Capture the cell that displays the provided text and extract its [X, Y] central coordinate. 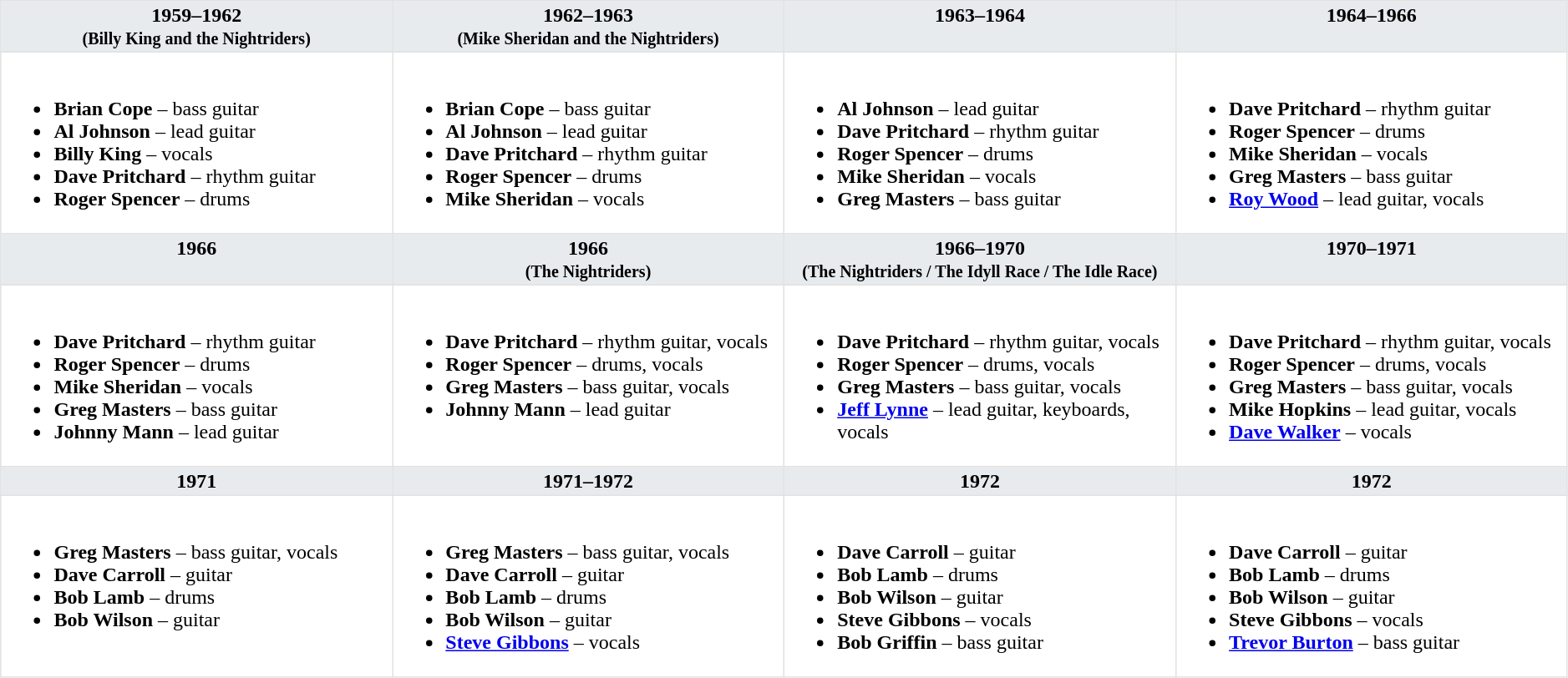
1966 [197, 260]
Greg Masters – bass guitar, vocalsDave Carroll – guitarBob Lamb – drumsBob Wilson – guitarSteve Gibbons – vocals [588, 586]
1964–1966 [1372, 27]
Brian Cope – bass guitarAl Johnson – lead guitarDave Pritchard – rhythm guitarRoger Spencer – drumsMike Sheridan – vocals [588, 143]
1966–1970(The Nightriders / The Idyll Race / The Idle Race) [979, 260]
1963–1964 [979, 27]
Dave Pritchard – rhythm guitarRoger Spencer – drumsMike Sheridan – vocalsGreg Masters – bass guitarRoy Wood – lead guitar, vocals [1372, 143]
Dave Carroll – guitarBob Lamb – drumsBob Wilson – guitarSteve Gibbons – vocalsBob Griffin – bass guitar [979, 586]
Dave Pritchard – rhythm guitar, vocalsRoger Spencer – drums, vocalsGreg Masters – bass guitar, vocalsJeff Lynne – lead guitar, keyboards, vocals [979, 376]
1970–1971 [1372, 260]
Dave Pritchard – rhythm guitar, vocalsRoger Spencer – drums, vocalsGreg Masters – bass guitar, vocalsJohnny Mann – lead guitar [588, 376]
Dave Carroll – guitarBob Lamb – drumsBob Wilson – guitarSteve Gibbons – vocalsTrevor Burton – bass guitar [1372, 586]
Brian Cope – bass guitarAl Johnson – lead guitarBilly King – vocalsDave Pritchard – rhythm guitarRoger Spencer – drums [197, 143]
1971 [197, 481]
Dave Pritchard – rhythm guitarRoger Spencer – drumsMike Sheridan – vocalsGreg Masters – bass guitarJohnny Mann – lead guitar [197, 376]
1962–1963(Mike Sheridan and the Nightriders) [588, 27]
Al Johnson – lead guitarDave Pritchard – rhythm guitarRoger Spencer – drumsMike Sheridan – vocalsGreg Masters – bass guitar [979, 143]
1971–1972 [588, 481]
1966(The Nightriders) [588, 260]
1959–1962(Billy King and the Nightriders) [197, 27]
Greg Masters – bass guitar, vocalsDave Carroll – guitarBob Lamb – drumsBob Wilson – guitar [197, 586]
